Extract the (X, Y) coordinate from the center of the cell holding the provided text.  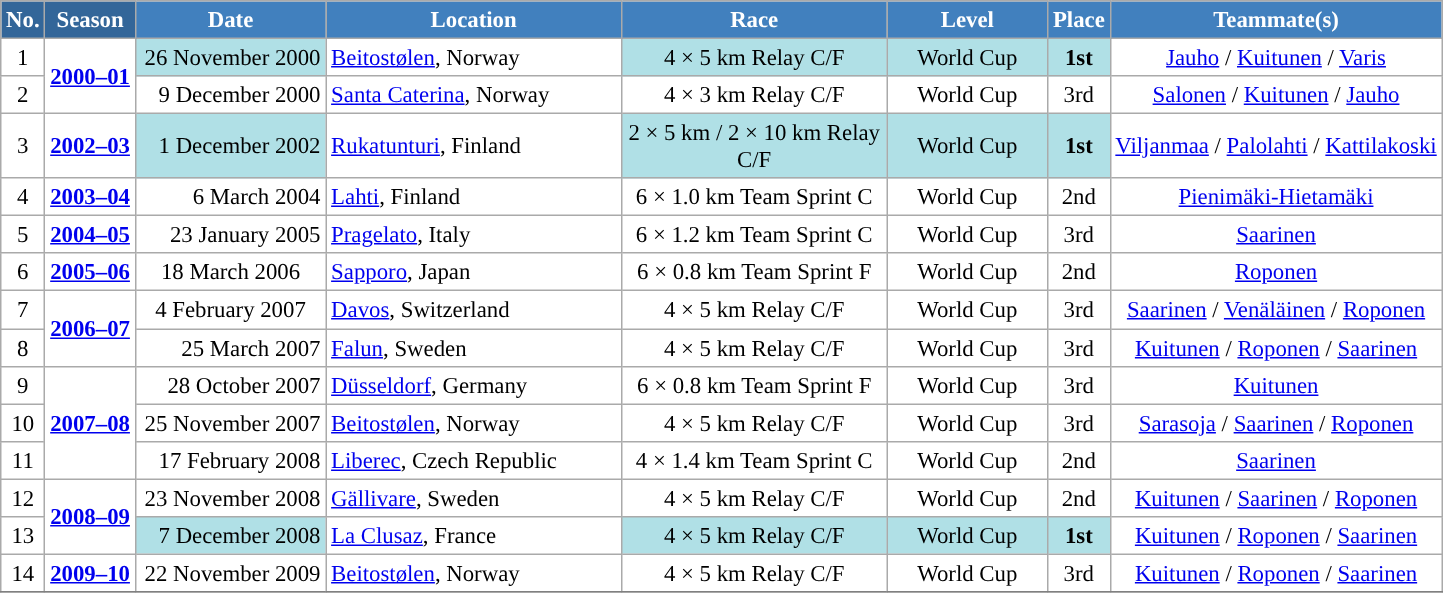
Santa Caterina, Norway (474, 95)
7 (23, 310)
7 December 2008 (230, 536)
Pragelato, Italy (474, 235)
Kuitunen (1276, 385)
4 (23, 197)
6 × 1.0 km Team Sprint C (754, 197)
3 (23, 146)
Sarasoja / Saarinen / Roponen (1276, 423)
2003–04 (90, 197)
2 × 5 km / 2 × 10 km Relay C/F (754, 146)
Liberec, Czech Republic (474, 460)
26 November 2000 (230, 58)
4 × 3 km Relay C/F (754, 95)
2002–03 (90, 146)
11 (23, 460)
5 (23, 235)
Roponen (1276, 273)
Race (754, 20)
La Clusaz, France (474, 536)
25 November 2007 (230, 423)
13 (23, 536)
Saarinen / Venäläinen / Roponen (1276, 310)
2 (23, 95)
6 March 2004 (230, 197)
22 November 2009 (230, 573)
Kuitunen / Saarinen / Roponen (1276, 498)
2000–01 (90, 76)
Jauho / Kuitunen / Varis (1276, 58)
Gällivare, Sweden (474, 498)
25 March 2007 (230, 348)
Date (230, 20)
Level (968, 20)
No. (23, 20)
10 (23, 423)
2007–08 (90, 422)
6 × 1.2 km Team Sprint C (754, 235)
2004–05 (90, 235)
Season (90, 20)
18 March 2006 (230, 273)
2005–06 (90, 273)
4 February 2007 (230, 310)
Viljanmaa / Palolahti / Kattilakoski (1276, 146)
9 December 2000 (230, 95)
Teammate(s) (1276, 20)
12 (23, 498)
23 January 2005 (230, 235)
9 (23, 385)
28 October 2007 (230, 385)
8 (23, 348)
Düsseldorf, Germany (474, 385)
23 November 2008 (230, 498)
14 (23, 573)
Salonen / Kuitunen / Jauho (1276, 95)
Location (474, 20)
Falun, Sweden (474, 348)
Rukatunturi, Finland (474, 146)
Place (1079, 20)
6 (23, 273)
1 (23, 58)
2009–10 (90, 573)
1 December 2002 (230, 146)
17 February 2008 (230, 460)
2008–09 (90, 516)
2006–07 (90, 328)
Lahti, Finland (474, 197)
4 × 1.4 km Team Sprint C (754, 460)
Davos, Switzerland (474, 310)
Sapporo, Japan (474, 273)
Pienimäki-Hietamäki (1276, 197)
